Search for the cell housing the specified text and yield its [X, Y] center coordinate. 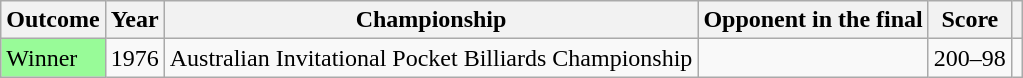
Australian Invitational Pocket Billiards Championship [431, 58]
Opponent in the final [813, 20]
Year [134, 20]
Winner [53, 58]
1976 [134, 58]
200–98 [970, 58]
Outcome [53, 20]
Score [970, 20]
Championship [431, 20]
